For the text-containing cell, return its midpoint in (x, y) coordinate format. 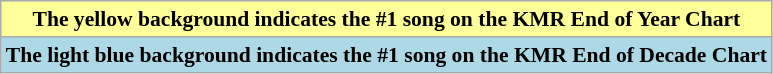
The light blue background indicates the #1 song on the KMR End of Decade Chart (386, 55)
The yellow background indicates the #1 song on the KMR End of Year Chart (386, 19)
